Find where the given text appears and provide that cell's center as (x, y) coordinate. 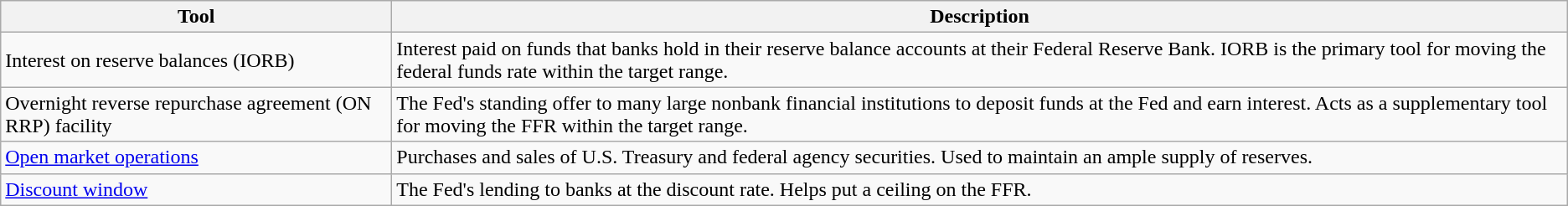
Overnight reverse repurchase agreement (ON RRP) facility (196, 114)
Purchases and sales of U.S. Treasury and federal agency securities. Used to maintain an ample supply of reserves. (980, 157)
Discount window (196, 189)
Tool (196, 17)
Interest on reserve balances (IORB) (196, 60)
The Fed's lending to banks at the discount rate. Helps put a ceiling on the FFR. (980, 189)
Description (980, 17)
Open market operations (196, 157)
